For the text-containing cell, return its midpoint in (x, y) coordinate format. 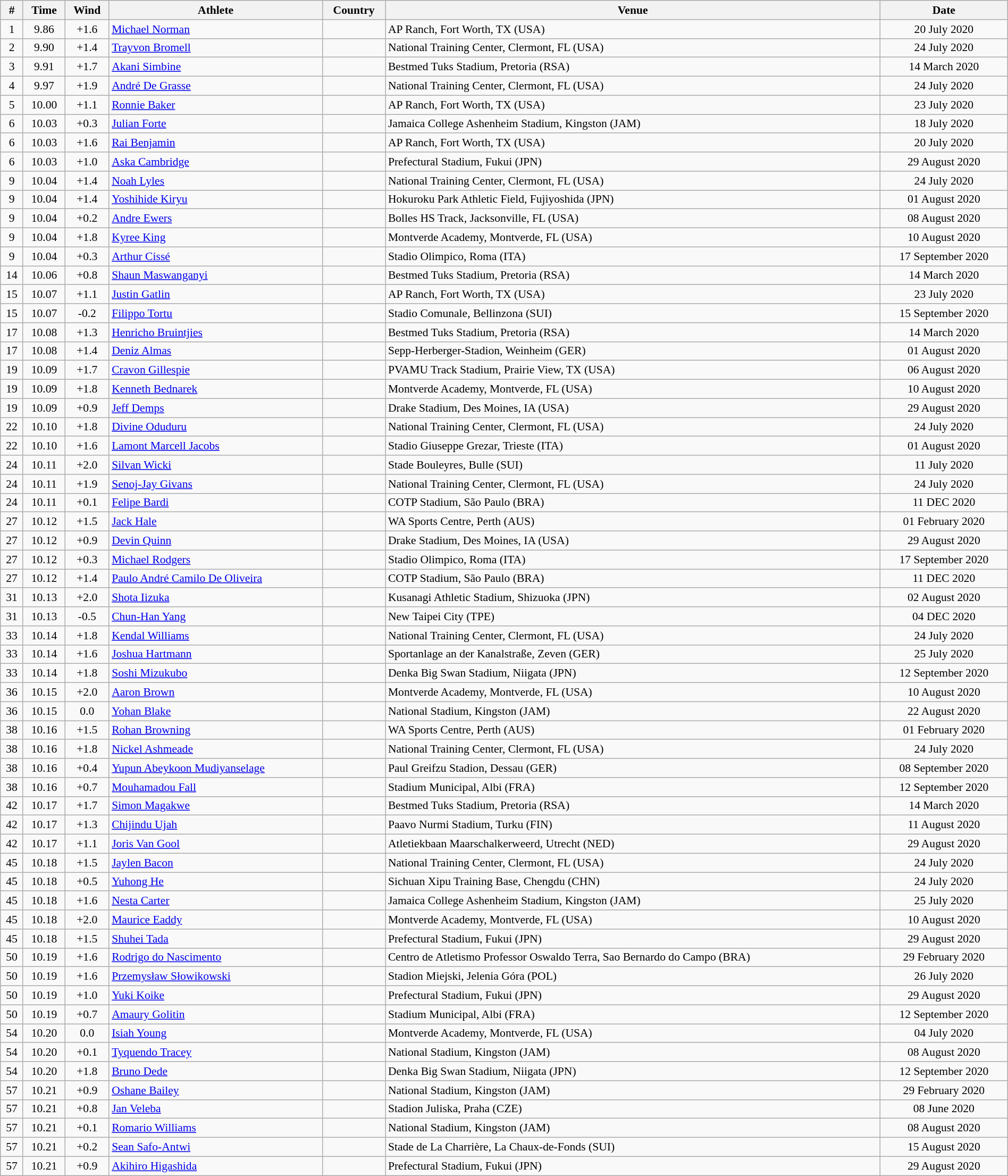
# (12, 10)
Kyree King (216, 238)
Stade de La Charrière, La Chaux-de-Fonds (SUI) (633, 1147)
15 September 2020 (944, 313)
Yohan Blake (216, 711)
Sichuan Xipu Training Base, Chengdu (CHN) (633, 882)
08 September 2020 (944, 768)
Akihiro Higashida (216, 1166)
-0.2 (87, 313)
Bolles HS Track, Jacksonville, FL (USA) (633, 219)
Hokuroku Park Athletic Field, Fujiyoshida (JPN) (633, 199)
Ronnie Baker (216, 105)
Maurice Eaddy (216, 920)
Filippo Tortu (216, 313)
Wind (87, 10)
11 August 2020 (944, 825)
Paulo André Camilo De Oliveira (216, 579)
14 (12, 276)
Deniz Almas (216, 351)
Soshi Mizukubo (216, 673)
Nesta Carter (216, 901)
26 July 2020 (944, 977)
Divine Oduduru (216, 427)
Country (354, 10)
-0.5 (87, 616)
PVAMU Track Stadium, Prairie View, TX (USA) (633, 370)
Silvan Wicki (216, 465)
Noah Lyles (216, 181)
Sepp-Herberger-Stadion, Weinheim (GER) (633, 351)
Jack Hale (216, 522)
Kusanagi Athletic Stadium, Shizuoka (JPN) (633, 598)
Jeff Demps (216, 408)
06 August 2020 (944, 370)
Rai Benjamin (216, 143)
Chun-Han Yang (216, 616)
Felipe Bardi (216, 503)
Trayvon Bromell (216, 48)
Romario Williams (216, 1128)
Kenneth Bednarek (216, 389)
Akani Simbine (216, 67)
Kendal Williams (216, 636)
10.06 (44, 276)
André De Grasse (216, 86)
Yuhong He (216, 882)
Shuhei Tada (216, 939)
Oshane Bailey (216, 1090)
1 (12, 29)
Yoshihide Kiryu (216, 199)
Stadio Giuseppe Grezar, Trieste (ITA) (633, 446)
Joris Van Gool (216, 844)
Jaylen Bacon (216, 863)
+0.4 (87, 768)
Amaury Golitin (216, 1014)
Aaron Brown (216, 693)
Przemysław Słowikowski (216, 977)
Justin Gatlin (216, 295)
10.00 (44, 105)
Henricho Bruintjies (216, 332)
Simon Magakwe (216, 806)
Michael Rodgers (216, 560)
22 August 2020 (944, 711)
Andre Ewers (216, 219)
Paul Greifzu Stadion, Dessau (GER) (633, 768)
Arthur Cissé (216, 256)
Rodrigo do Nascimento (216, 957)
Stadion Juliska, Praha (CZE) (633, 1109)
Michael Norman (216, 29)
9.91 (44, 67)
Chijindu Ujah (216, 825)
Venue (633, 10)
Nickel Ashmeade (216, 749)
18 July 2020 (944, 124)
04 July 2020 (944, 1033)
Athlete (216, 10)
9.97 (44, 86)
08 June 2020 (944, 1109)
3 (12, 67)
2 (12, 48)
15 August 2020 (944, 1147)
Centro de Atletismo Professor Oswaldo Terra, Sao Bernardo do Campo (BRA) (633, 957)
Stade Bouleyres, Bulle (SUI) (633, 465)
Stadion Miejski, Jelenia Góra (POL) (633, 977)
Julian Forte (216, 124)
Shota Iizuka (216, 598)
Atletiekbaan Maarschalkerweerd, Utrecht (NED) (633, 844)
04 DEC 2020 (944, 616)
Joshua Hartmann (216, 654)
Aska Cambridge (216, 162)
9.86 (44, 29)
11 July 2020 (944, 465)
5 (12, 105)
Yuki Koike (216, 996)
9.90 (44, 48)
Lamont Marcell Jacobs (216, 446)
Tyquendo Tracey (216, 1053)
Shaun Maswanganyi (216, 276)
Time (44, 10)
+0.5 (87, 882)
Devin Quinn (216, 541)
Sportanlage an der Kanalstraße, Zeven (GER) (633, 654)
Date (944, 10)
4 (12, 86)
Senoj-Jay Givans (216, 484)
02 August 2020 (944, 598)
Rohan Browning (216, 730)
Bruno Dede (216, 1071)
Jan Veleba (216, 1109)
Paavo Nurmi Stadium, Turku (FIN) (633, 825)
Cravon Gillespie (216, 370)
Isiah Young (216, 1033)
Mouhamadou Fall (216, 787)
Yupun Abeykoon Mudiyanselage (216, 768)
Stadio Comunale, Bellinzona (SUI) (633, 313)
New Taipei City (TPE) (633, 616)
Sean Safo-Antwi (216, 1147)
